Identify which cell holds the provided text, then report its [X, Y] central coordinate. 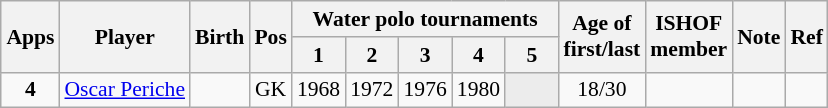
Oscar Periche [124, 90]
Apps [30, 36]
ISHOFmember [688, 36]
5 [532, 55]
3 [424, 55]
18/30 [602, 90]
Note [758, 36]
1976 [424, 90]
Player [124, 36]
Ref [806, 36]
1972 [372, 90]
Water polo tournaments [426, 19]
GK [270, 90]
Age offirst/last [602, 36]
Birth [220, 36]
1968 [318, 90]
1980 [478, 90]
1 [318, 55]
Pos [270, 36]
2 [372, 55]
